From the cell containing the given text, extract its center point as [x, y] coordinate. 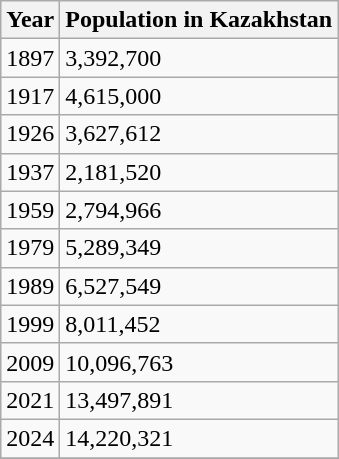
2021 [30, 400]
2,794,966 [199, 210]
1959 [30, 210]
13,497,891 [199, 400]
Population in Kazakhstan [199, 20]
14,220,321 [199, 438]
1926 [30, 134]
5,289,349 [199, 248]
8,011,452 [199, 324]
6,527,549 [199, 286]
1897 [30, 58]
10,096,763 [199, 362]
3,627,612 [199, 134]
1999 [30, 324]
Year [30, 20]
2024 [30, 438]
1917 [30, 96]
4,615,000 [199, 96]
2009 [30, 362]
2,181,520 [199, 172]
1989 [30, 286]
1937 [30, 172]
1979 [30, 248]
3,392,700 [199, 58]
